Determine the [X, Y] coordinate at the center of the cell enclosing the given text.  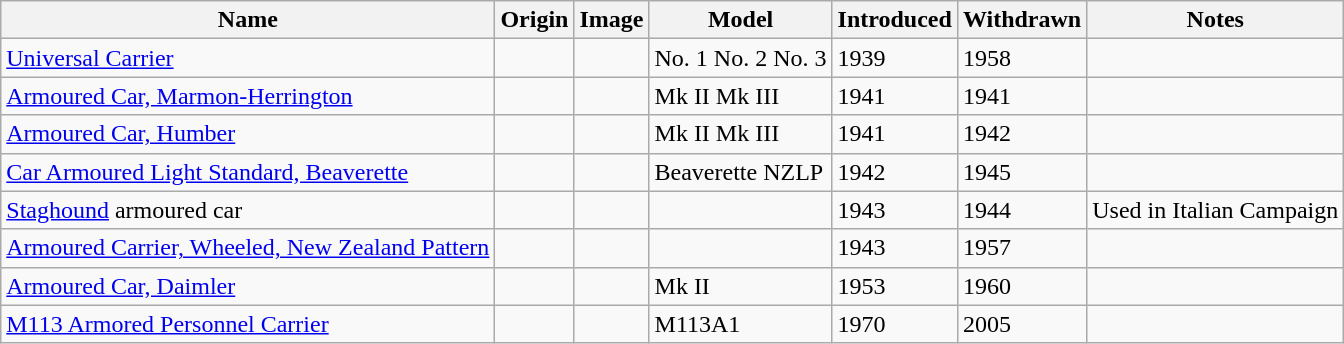
Armoured Carrier, Wheeled, New Zealand Pattern [248, 248]
Origin [534, 20]
Notes [1216, 20]
Beaverette NZLP [740, 172]
1958 [1022, 58]
1939 [894, 58]
Car Armoured Light Standard, Beaverette [248, 172]
1960 [1022, 286]
1957 [1022, 248]
Universal Carrier [248, 58]
Armoured Car, Humber [248, 134]
1970 [894, 324]
No. 1 No. 2 No. 3 [740, 58]
1945 [1022, 172]
M113 Armored Personnel Carrier [248, 324]
Introduced [894, 20]
Withdrawn [1022, 20]
Name [248, 20]
M113A1 [740, 324]
1953 [894, 286]
Image [612, 20]
Mk II [740, 286]
2005 [1022, 324]
Armoured Car, Marmon-Herrington [248, 96]
Armoured Car, Daimler [248, 286]
1944 [1022, 210]
Staghound armoured car [248, 210]
Model [740, 20]
Used in Italian Campaign [1216, 210]
